Provide the [x, y] coordinate of the cell's center where the given text is located.  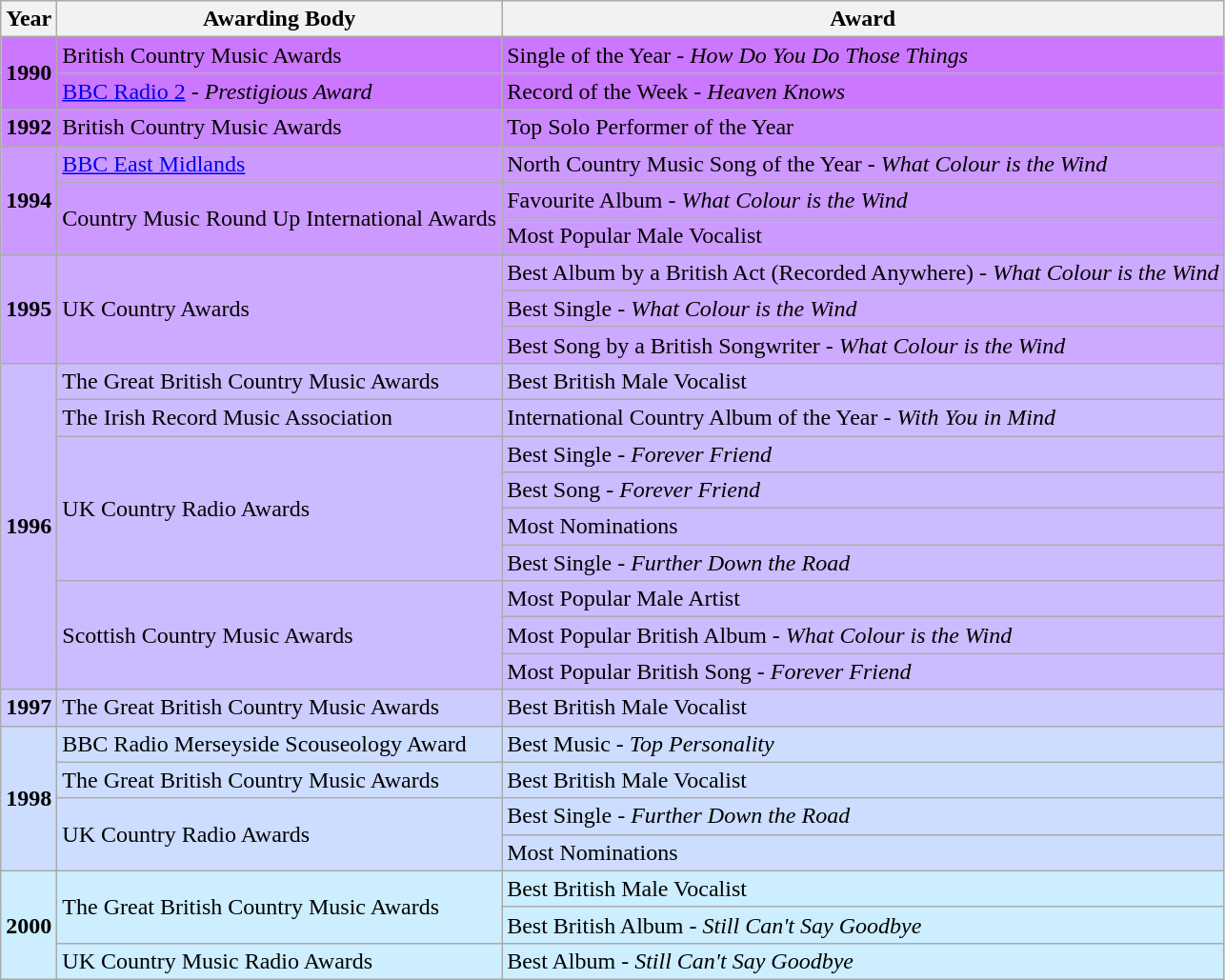
1997 [29, 708]
BBC East Midlands [280, 164]
Best Music - Top Personality [863, 744]
BBC Radio 2 - Prestigious Award [280, 91]
Best Album - Still Can't Say Goodbye [863, 961]
Year [29, 19]
Awarding Body [280, 19]
Country Music Round Up International Awards [280, 218]
Top Solo Performer of the Year [863, 128]
BBC Radio Merseyside Scouseology Award [280, 744]
Favourite Album - What Colour is the Wind [863, 200]
1994 [29, 200]
International Country Album of the Year - With You in Mind [863, 417]
Best British Album - Still Can't Say Goodbye [863, 925]
Single of the Year - How Do You Do Those Things [863, 55]
Best Song by a British Songwriter - What Colour is the Wind [863, 345]
1990 [29, 73]
Record of the Week - Heaven Knows [863, 91]
Scottish Country Music Awards [280, 635]
The Irish Record Music Association [280, 417]
Best Album by a British Act (Recorded Anywhere) - What Colour is the Wind [863, 272]
Best Song - Forever Friend [863, 490]
1992 [29, 128]
UK Country Music Radio Awards [280, 961]
Most Popular Male Vocalist [863, 236]
Best Single - What Colour is the Wind [863, 309]
Most Popular Male Artist [863, 599]
North Country Music Song of the Year - What Colour is the Wind [863, 164]
2000 [29, 925]
UK Country Awards [280, 309]
Most Popular British Album - What Colour is the Wind [863, 635]
1998 [29, 798]
Most Popular British Song - Forever Friend [863, 671]
Award [863, 19]
1995 [29, 309]
1996 [29, 526]
Best Single - Forever Friend [863, 454]
